For the text-containing cell, return its midpoint in (X, Y) coordinate format. 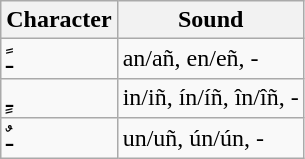
ـٌ (59, 138)
Sound (210, 20)
ـٍ (59, 98)
Character (59, 20)
ـً (59, 59)
un/uñ, ún/ún, - (210, 138)
an/añ, en/eñ, - (210, 59)
in/iñ, ín/íñ, în/îñ, - (210, 98)
